Pinpoint the cell where the given text exists, returning its [x, y] midpoint coordinate. 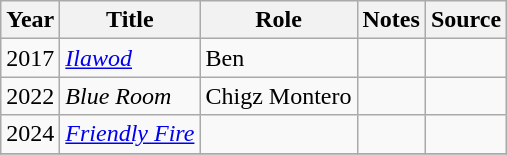
Ben [278, 58]
2022 [30, 96]
Title [130, 20]
Notes [391, 20]
Year [30, 20]
Friendly Fire [130, 134]
Source [466, 20]
Blue Room [130, 96]
Chigz Montero [278, 96]
2017 [30, 58]
2024 [30, 134]
Role [278, 20]
Ilawod [130, 58]
